Find where the given text appears and provide that cell's center as (x, y) coordinate. 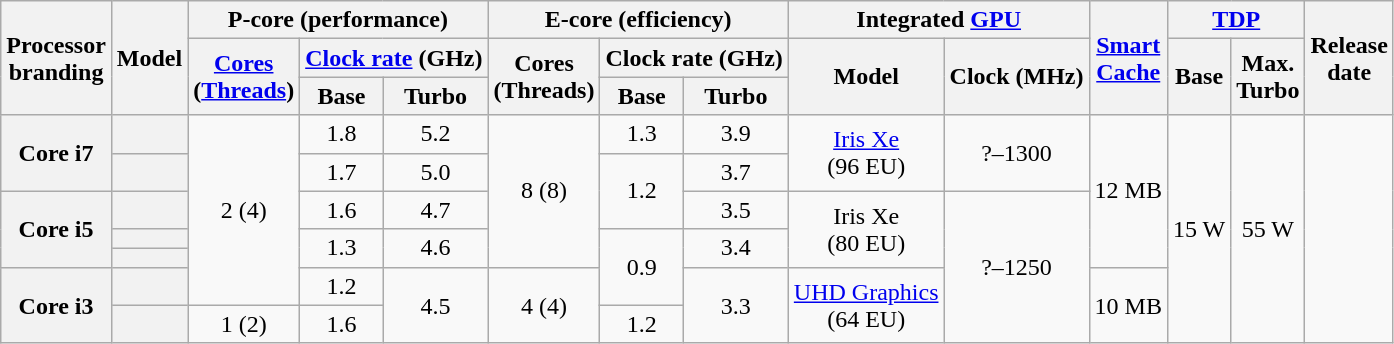
Iris Xe(96 EU) (866, 153)
Core i5 (56, 229)
5.0 (436, 172)
?–1250 (1016, 267)
2 (4) (244, 210)
Releasedate (1349, 58)
Core i7 (56, 153)
8 (8) (544, 191)
1.8 (342, 134)
SmartCache (1128, 58)
Core i3 (56, 305)
4.6 (436, 248)
4.7 (436, 210)
55 W (1268, 229)
4.5 (436, 305)
3.7 (736, 172)
4 (4) (544, 305)
Integrated GPU (938, 20)
15 W (1198, 229)
P-core (performance) (338, 20)
0.9 (642, 267)
Max.Turbo (1268, 77)
5.2 (436, 134)
Processorbranding (56, 58)
TDP (1236, 20)
?–1300 (1016, 153)
E-core (efficiency) (638, 20)
1.7 (342, 172)
3.4 (736, 248)
3.9 (736, 134)
Iris Xe(80 EU) (866, 229)
12 MB (1128, 191)
Clock (MHz) (1016, 77)
10 MB (1128, 305)
1 (2) (244, 324)
3.3 (736, 305)
3.5 (736, 210)
UHD Graphics(64 EU) (866, 305)
